Pinpoint the cell where the given text exists, returning its [X, Y] midpoint coordinate. 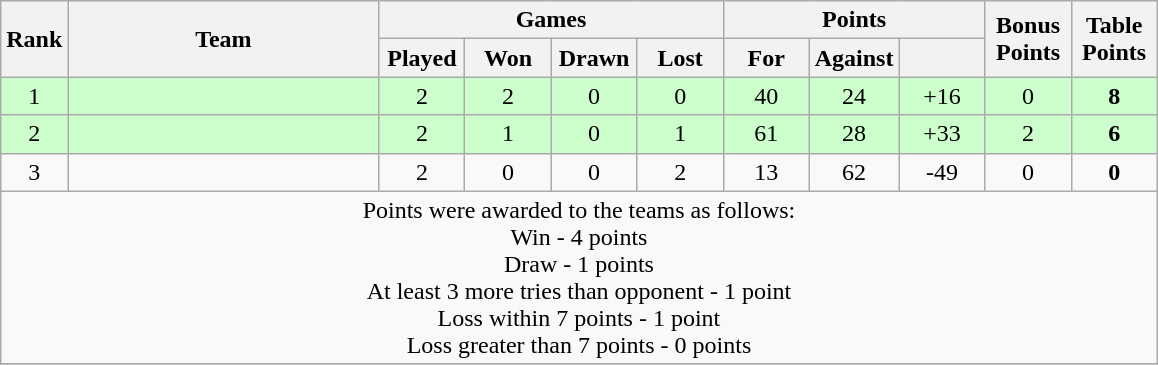
28 [854, 134]
40 [766, 96]
Games [551, 20]
24 [854, 96]
61 [766, 134]
Drawn [594, 58]
3 [34, 172]
BonusPoints [1028, 39]
For [766, 58]
62 [854, 172]
+16 [942, 96]
Team [224, 39]
Against [854, 58]
Won [508, 58]
Table Points [1114, 39]
Rank [34, 39]
-49 [942, 172]
Lost [680, 58]
6 [1114, 134]
+33 [942, 134]
Points [854, 20]
Played [422, 58]
13 [766, 172]
8 [1114, 96]
